Determine the (X, Y) coordinate at the center of the cell enclosing the given text.  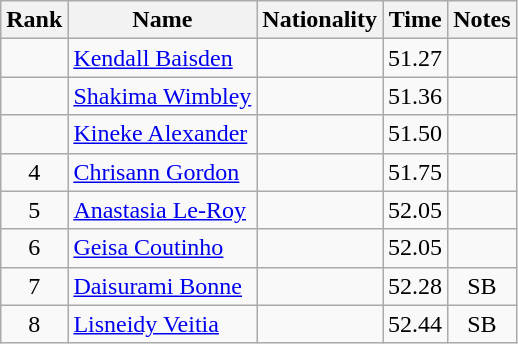
Notes (482, 20)
7 (34, 286)
51.27 (416, 58)
5 (34, 210)
Time (416, 20)
Kendall Baisden (162, 58)
8 (34, 324)
Shakima Wimbley (162, 96)
51.36 (416, 96)
6 (34, 248)
Lisneidy Veitia (162, 324)
Anastasia Le-Roy (162, 210)
52.28 (416, 286)
4 (34, 172)
Chrisann Gordon (162, 172)
51.50 (416, 134)
52.44 (416, 324)
Daisurami Bonne (162, 286)
Kineke Alexander (162, 134)
Rank (34, 20)
Nationality (320, 20)
51.75 (416, 172)
Geisa Coutinho (162, 248)
Name (162, 20)
